Detect which cell encompasses the target text, then output its (X, Y) center coordinate. 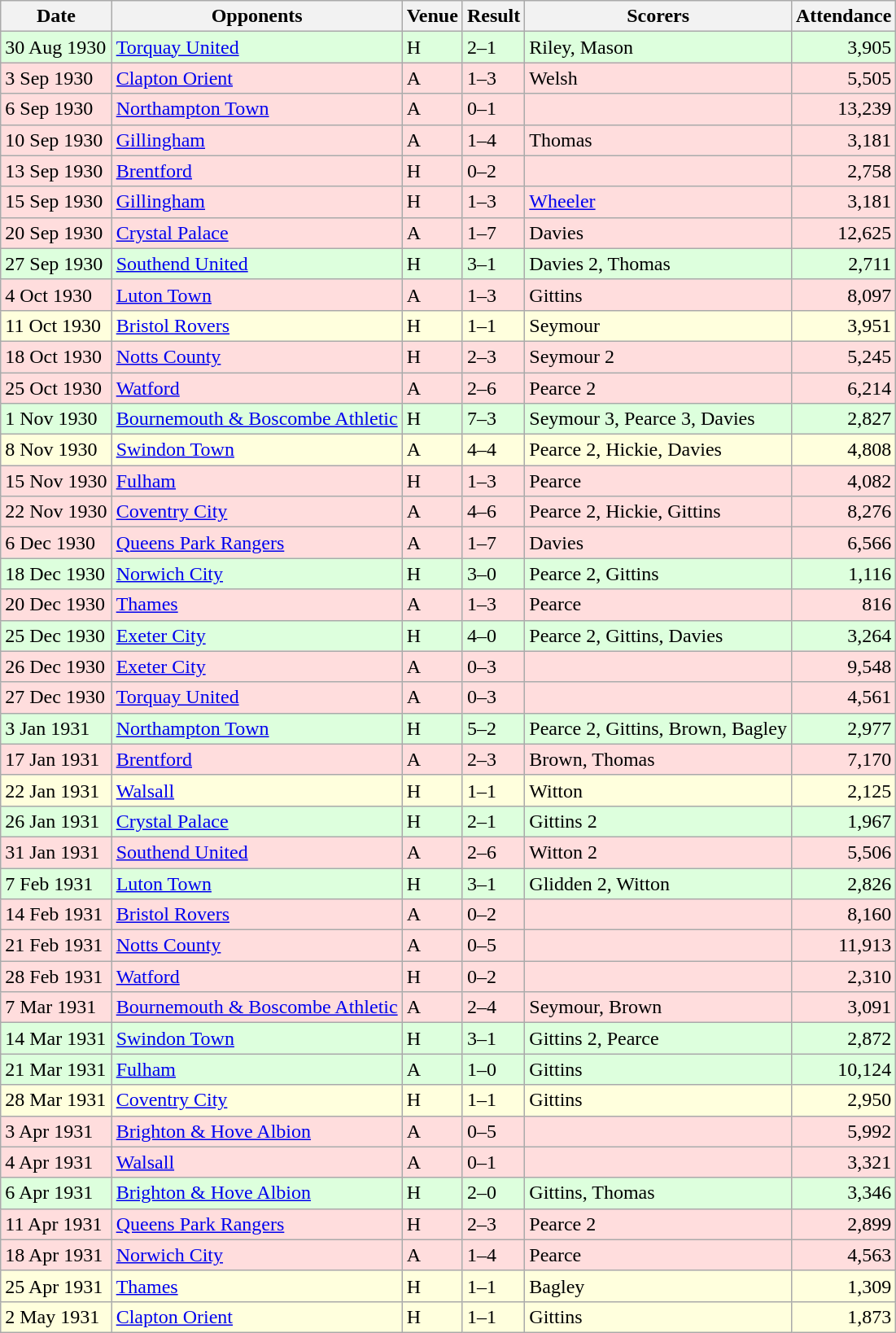
2,310 (843, 977)
Opponents (257, 16)
Pearce 2, Gittins, Brown, Bagley (658, 728)
Gittins, Thomas (658, 1193)
4 Oct 1930 (56, 295)
1–0 (493, 1069)
4,563 (843, 1255)
3,951 (843, 326)
25 Apr 1931 (56, 1286)
5,505 (843, 78)
14 Feb 1931 (56, 915)
2,711 (843, 264)
7,170 (843, 759)
5,992 (843, 1131)
Riley, Mason (658, 47)
30 Aug 1930 (56, 47)
8,160 (843, 915)
Davies 2, Thomas (658, 264)
1,873 (843, 1317)
Attendance (843, 16)
11 Apr 1931 (56, 1224)
7–3 (493, 419)
Pearce 2, Hickie, Davies (658, 450)
Pearce 2, Gittins (658, 574)
Scorers (658, 16)
Gittins 2 (658, 821)
3 Jan 1931 (56, 728)
3,321 (843, 1162)
1,967 (843, 821)
1,116 (843, 574)
2 May 1931 (56, 1317)
22 Nov 1930 (56, 512)
3 Sep 1930 (56, 78)
13,239 (843, 109)
5,506 (843, 852)
3–0 (493, 574)
Welsh (658, 78)
8,276 (843, 512)
27 Sep 1930 (56, 264)
26 Jan 1931 (56, 821)
15 Sep 1930 (56, 202)
6 Apr 1931 (56, 1193)
15 Nov 1930 (56, 481)
Gittins 2, Pearce (658, 1038)
2,899 (843, 1224)
4–0 (493, 636)
4–6 (493, 512)
12,625 (843, 233)
27 Dec 1930 (56, 697)
22 Jan 1931 (56, 790)
18 Oct 1930 (56, 356)
4 Apr 1931 (56, 1162)
5–2 (493, 728)
7 Mar 1931 (56, 1007)
2,826 (843, 883)
3 Apr 1931 (56, 1131)
Date (56, 16)
Seymour (658, 326)
18 Apr 1931 (56, 1255)
4–4 (493, 450)
11 Oct 1930 (56, 326)
3,346 (843, 1193)
1,309 (843, 1286)
25 Oct 1930 (56, 388)
25 Dec 1930 (56, 636)
5,245 (843, 356)
31 Jan 1931 (56, 852)
3,091 (843, 1007)
28 Mar 1931 (56, 1100)
Brown, Thomas (658, 759)
Venue (432, 16)
2–0 (493, 1193)
Witton (658, 790)
Thomas (658, 140)
2,950 (843, 1100)
Witton 2 (658, 852)
Bagley (658, 1286)
6 Sep 1930 (56, 109)
3,905 (843, 47)
2,125 (843, 790)
28 Feb 1931 (56, 977)
14 Mar 1931 (56, 1038)
Wheeler (658, 202)
4,561 (843, 697)
18 Dec 1930 (56, 574)
Seymour 3, Pearce 3, Davies (658, 419)
8,097 (843, 295)
816 (843, 605)
11,913 (843, 946)
17 Jan 1931 (56, 759)
20 Dec 1930 (56, 605)
Glidden 2, Witton (658, 883)
20 Sep 1930 (56, 233)
10,124 (843, 1069)
1 Nov 1930 (56, 419)
2–4 (493, 1007)
3,264 (843, 636)
4,808 (843, 450)
6,566 (843, 543)
4,082 (843, 481)
10 Sep 1930 (56, 140)
7 Feb 1931 (56, 883)
Pearce 2, Hickie, Gittins (658, 512)
2,758 (843, 171)
2,872 (843, 1038)
Pearce 2, Gittins, Davies (658, 636)
13 Sep 1930 (56, 171)
9,548 (843, 666)
2,977 (843, 728)
8 Nov 1930 (56, 450)
21 Feb 1931 (56, 946)
2,827 (843, 419)
6,214 (843, 388)
Seymour, Brown (658, 1007)
Result (493, 16)
Seymour 2 (658, 356)
6 Dec 1930 (56, 543)
21 Mar 1931 (56, 1069)
26 Dec 1930 (56, 666)
